Scan for the cell matching the given text and deliver its (x, y) coordinate at center. 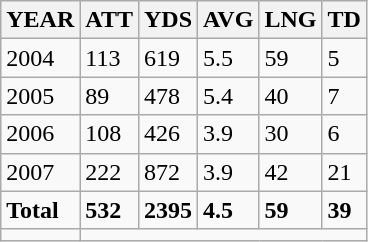
89 (110, 96)
2395 (168, 210)
532 (110, 210)
LNG (290, 20)
7 (344, 96)
872 (168, 172)
478 (168, 96)
5.4 (228, 96)
2005 (40, 96)
5.5 (228, 58)
5 (344, 58)
108 (110, 134)
6 (344, 134)
426 (168, 134)
113 (110, 58)
2006 (40, 134)
2007 (40, 172)
30 (290, 134)
AVG (228, 20)
2004 (40, 58)
40 (290, 96)
4.5 (228, 210)
619 (168, 58)
ATT (110, 20)
39 (344, 210)
222 (110, 172)
YEAR (40, 20)
YDS (168, 20)
Total (40, 210)
42 (290, 172)
21 (344, 172)
TD (344, 20)
